Return the (X, Y) coordinate for the center point of the cell that contains the specified text.  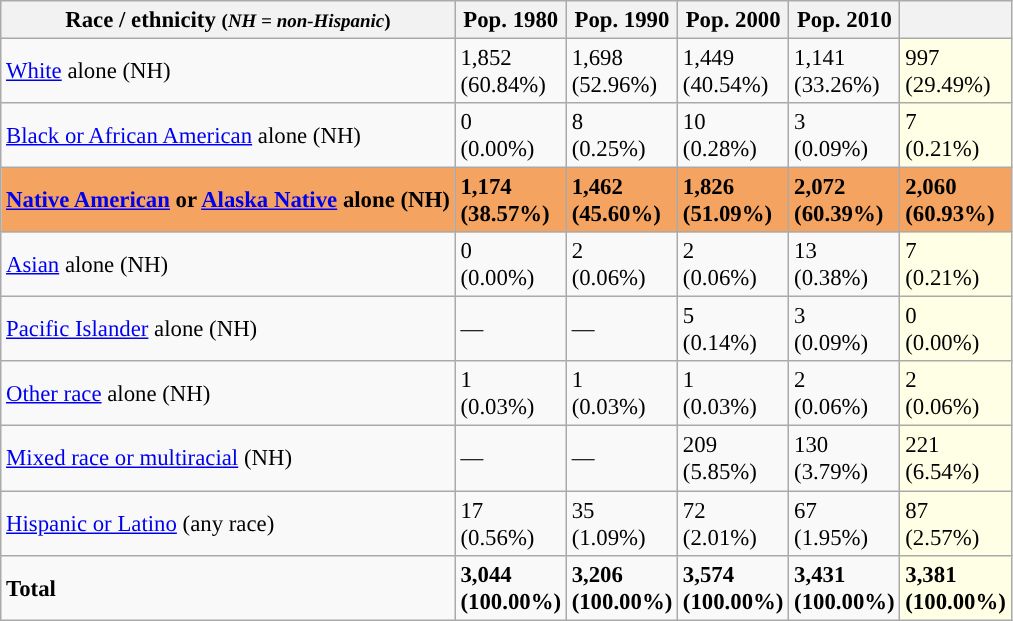
Pop. 1980 (510, 20)
Other race alone (NH) (228, 394)
Pop. 2000 (734, 20)
13(0.38%) (844, 264)
Native American or Alaska Native alone (NH) (228, 200)
1,852(60.84%) (510, 72)
209(5.85%) (734, 458)
3,431(100.00%) (844, 588)
130(3.79%) (844, 458)
2,060(60.93%) (956, 200)
Hispanic or Latino (any race) (228, 524)
Race / ethnicity (NH = non-Hispanic) (228, 20)
Pop. 2010 (844, 20)
White alone (NH) (228, 72)
1,462(45.60%) (622, 200)
1,449(40.54%) (734, 72)
72(2.01%) (734, 524)
2,072(60.39%) (844, 200)
997(29.49%) (956, 72)
1,174(38.57%) (510, 200)
1,141(33.26%) (844, 72)
3,574(100.00%) (734, 588)
67(1.95%) (844, 524)
3,206(100.00%) (622, 588)
5(0.14%) (734, 330)
Pop. 1990 (622, 20)
1,698(52.96%) (622, 72)
Pacific Islander alone (NH) (228, 330)
Total (228, 588)
3,381(100.00%) (956, 588)
3,044(100.00%) (510, 588)
17(0.56%) (510, 524)
221(6.54%) (956, 458)
Asian alone (NH) (228, 264)
8(0.25%) (622, 136)
Mixed race or multiracial (NH) (228, 458)
35(1.09%) (622, 524)
1,826(51.09%) (734, 200)
Black or African American alone (NH) (228, 136)
87(2.57%) (956, 524)
10(0.28%) (734, 136)
